Identify which cell holds the provided text, then report its (X, Y) central coordinate. 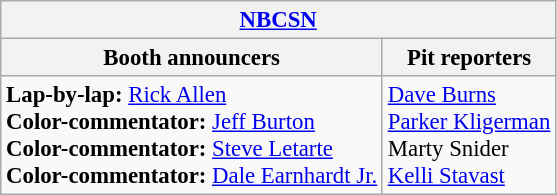
Pit reporters (468, 58)
Dave Burns Parker KligermanMarty SniderKelli Stavast (468, 136)
Booth announcers (192, 58)
NBCSN (278, 20)
Lap-by-lap: Rick AllenColor-commentator: Jeff BurtonColor-commentator: Steve LetarteColor-commentator: Dale Earnhardt Jr. (192, 136)
